Return [x, y] of the center of cell containing provided text 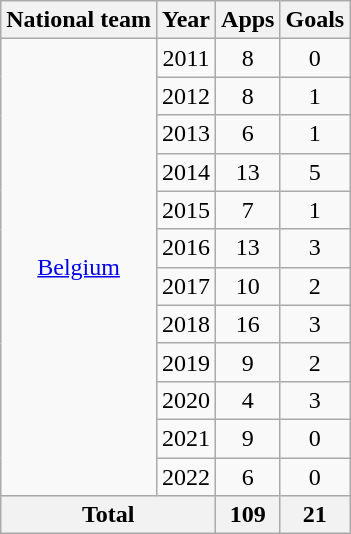
2013 [186, 134]
2022 [186, 477]
2017 [186, 286]
National team [79, 20]
Total [108, 515]
21 [315, 515]
109 [248, 515]
2021 [186, 438]
Goals [315, 20]
2012 [186, 96]
2019 [186, 362]
Belgium [79, 268]
Apps [248, 20]
7 [248, 210]
5 [315, 172]
2015 [186, 210]
4 [248, 400]
2011 [186, 58]
2020 [186, 400]
16 [248, 324]
2018 [186, 324]
2014 [186, 172]
Year [186, 20]
10 [248, 286]
2016 [186, 248]
